Extract the [X, Y] coordinate from the center of the cell holding the provided text.  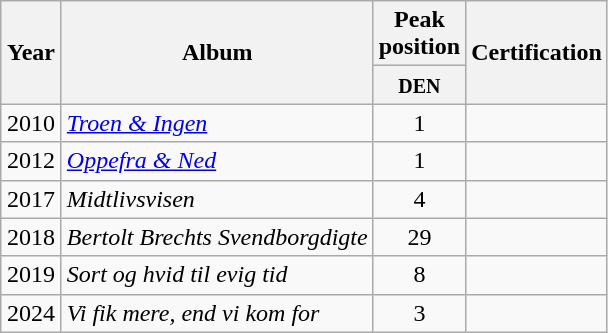
3 [419, 313]
2018 [32, 237]
Oppefra & Ned [217, 161]
8 [419, 275]
Midtlivsvisen [217, 199]
4 [419, 199]
Year [32, 52]
2019 [32, 275]
Album [217, 52]
2010 [32, 123]
Troen & Ingen [217, 123]
Bertolt Brechts Svendborgdigte [217, 237]
Sort og hvid til evig tid [217, 275]
29 [419, 237]
Certification [537, 52]
2024 [32, 313]
2012 [32, 161]
DEN [419, 85]
Peak position [419, 34]
Vi fik mere, end vi kom for [217, 313]
2017 [32, 199]
